Determine the (X, Y) coordinate at the center of the cell enclosing the given text.  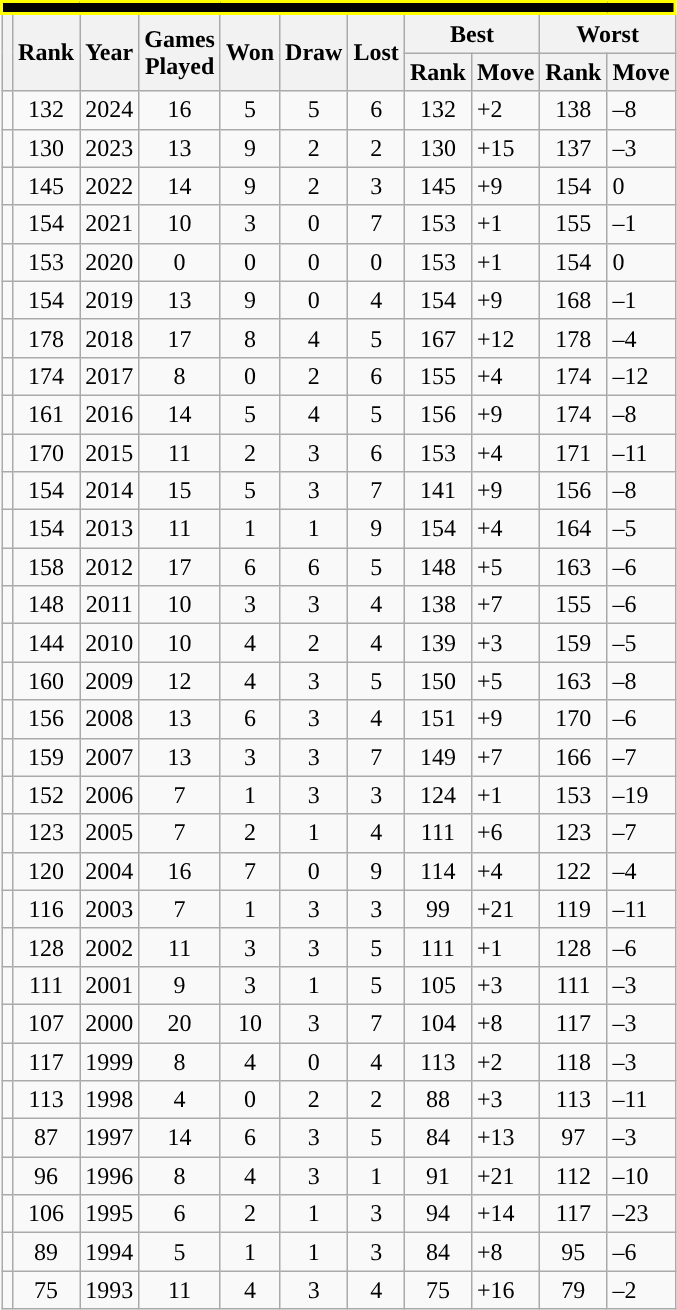
2000 (110, 1023)
105 (438, 985)
124 (438, 795)
Lost (376, 52)
160 (46, 681)
171 (574, 453)
104 (438, 1023)
2008 (110, 719)
151 (438, 719)
166 (574, 757)
+6 (505, 833)
2020 (110, 262)
116 (46, 909)
152 (46, 795)
Year (110, 52)
–2 (641, 1290)
2024 (110, 110)
+14 (505, 1214)
97 (574, 1138)
2011 (110, 605)
+16 (505, 1290)
99 (438, 909)
2018 (110, 338)
15 (180, 491)
161 (46, 414)
88 (438, 1100)
144 (46, 643)
2014 (110, 491)
2004 (110, 871)
1996 (110, 1176)
1993 (110, 1290)
–23 (641, 1214)
GamesPlayed (180, 52)
20 (180, 1023)
139 (438, 643)
1994 (110, 1252)
95 (574, 1252)
91 (438, 1176)
–10 (641, 1176)
–19 (641, 795)
158 (46, 567)
2007 (110, 757)
2017 (110, 376)
1995 (110, 1214)
167 (438, 338)
141 (438, 491)
2001 (110, 985)
120 (46, 871)
118 (574, 1061)
2021 (110, 224)
107 (46, 1023)
2019 (110, 300)
119 (574, 909)
89 (46, 1252)
2002 (110, 947)
12 (180, 681)
Worst (608, 34)
+12 (505, 338)
87 (46, 1138)
1997 (110, 1138)
168 (574, 300)
2010 (110, 643)
2023 (110, 148)
2005 (110, 833)
–12 (641, 376)
122 (574, 871)
114 (438, 871)
94 (438, 1214)
2003 (110, 909)
79 (574, 1290)
2009 (110, 681)
+15 (505, 148)
96 (46, 1176)
2006 (110, 795)
164 (574, 529)
2022 (110, 186)
Best (472, 34)
149 (438, 757)
150 (438, 681)
Draw (314, 52)
2015 (110, 453)
137 (574, 148)
106 (46, 1214)
112 (574, 1176)
+13 (505, 1138)
1999 (110, 1061)
1998 (110, 1100)
2012 (110, 567)
2016 (110, 414)
Won (250, 52)
2013 (110, 529)
